Identify which cell holds the provided text, then report its (x, y) central coordinate. 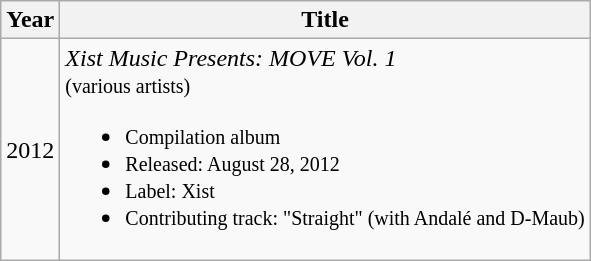
Year (30, 20)
2012 (30, 150)
Title (325, 20)
